Return the (x, y) coordinate for the center point of the cell that contains the specified text.  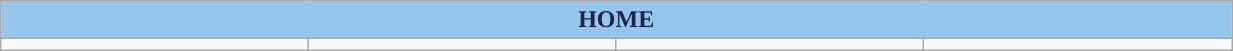
HOME (616, 20)
